Scan for the cell matching the given text and deliver its [x, y] coordinate at center. 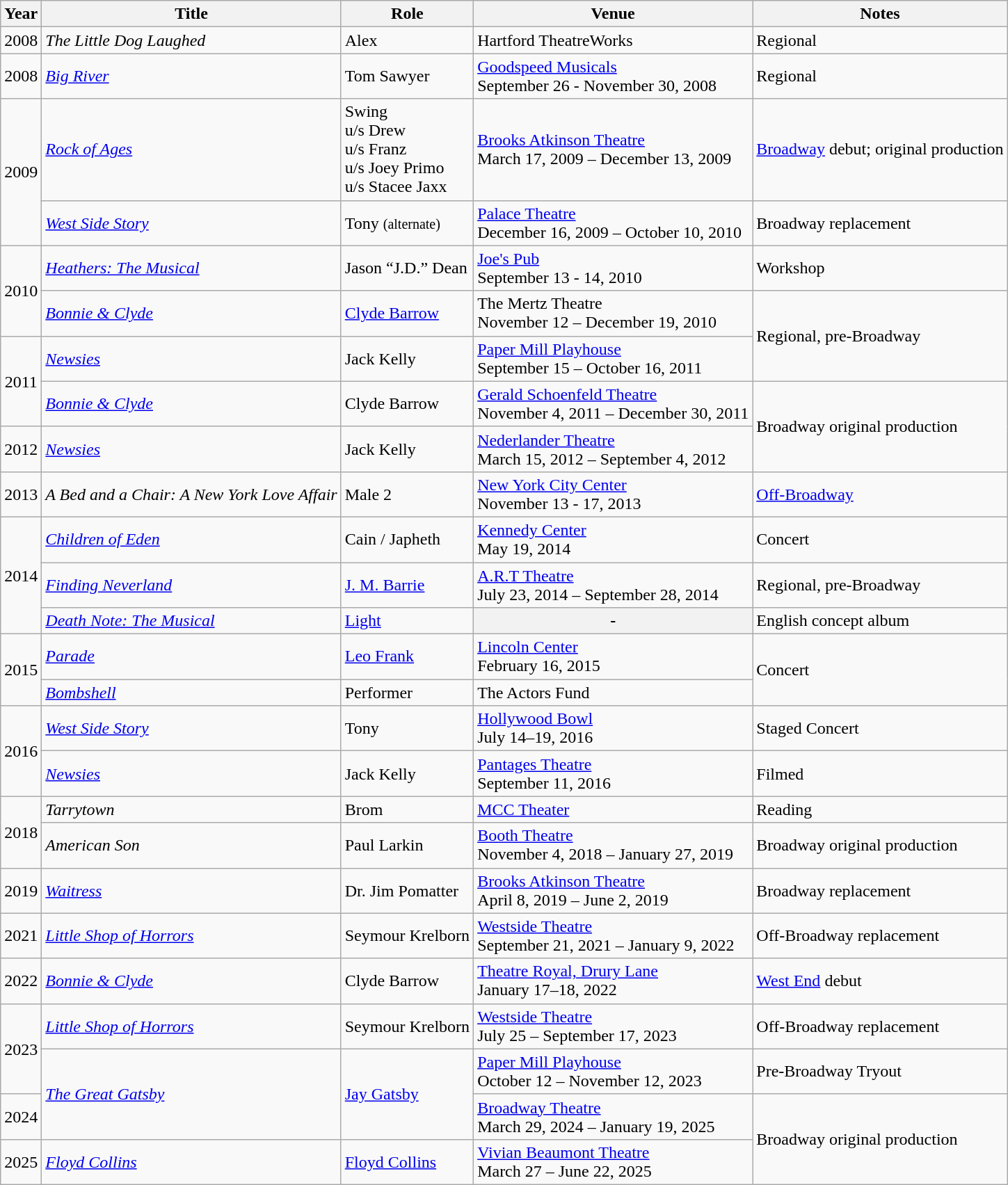
MCC Theater [614, 809]
Hartford TheatreWorks [614, 40]
2021 [21, 936]
Filmed [880, 773]
Gerald Schoenfeld Theatre November 4, 2011 – December 30, 2011 [614, 403]
Male 2 [407, 494]
2013 [21, 494]
2016 [21, 751]
Finding Neverland [191, 584]
The Great Gatsby [191, 1094]
The Little Dog Laughed [191, 40]
Staged Concert [880, 729]
Broadway Theatre March 29, 2024 – January 19, 2025 [614, 1117]
A.R.T Theatre July 23, 2014 – September 28, 2014 [614, 584]
Cain / Japheth [407, 540]
Lincoln CenterFebruary 16, 2015 [614, 656]
Paul Larkin [407, 846]
Big River [191, 76]
2023 [21, 1049]
J. M. Barrie [407, 584]
Bombshell [191, 693]
2024 [21, 1117]
Paper Mill Playhouse September 15 – October 16, 2011 [614, 359]
A Bed and a Chair: A New York Love Affair [191, 494]
2012 [21, 449]
Reading [880, 809]
Kennedy CenterMay 19, 2014 [614, 540]
Booth Theatre November 4, 2018 – January 27, 2019 [614, 846]
Light [407, 621]
Off-Broadway [880, 494]
Venue [614, 14]
Swingu/s Drewu/s Franzu/s Joey Primou/s Stacee Jaxx [407, 150]
Brooks Atkinson Theatre April 8, 2019 – June 2, 2019 [614, 890]
2025 [21, 1161]
Heathers: The Musical [191, 268]
Performer [407, 693]
Tony [407, 729]
Pantages TheatreSeptember 11, 2016 [614, 773]
Rock of Ages [191, 150]
2014 [21, 575]
Westside Theatre September 21, 2021 – January 9, 2022 [614, 936]
The Mertz Theatre November 12 – December 19, 2010 [614, 313]
2009 [21, 172]
2015 [21, 670]
Hollywood BowlJuly 14–19, 2016 [614, 729]
Alex [407, 40]
2019 [21, 890]
Joe's Pub September 13 - 14, 2010 [614, 268]
Leo Frank [407, 656]
Workshop [880, 268]
Pre-Broadway Tryout [880, 1071]
The Actors Fund [614, 693]
- [614, 621]
Parade [191, 656]
Jason “J.D.” Dean [407, 268]
Westside Theatre July 25 – September 17, 2023 [614, 1026]
Role [407, 14]
Vivian Beaumont TheatreMarch 27 – June 22, 2025 [614, 1161]
2010 [21, 291]
New York City Center November 13 - 17, 2013 [614, 494]
Year [21, 14]
Tarrytown [191, 809]
Children of Eden [191, 540]
Jay Gatsby [407, 1094]
English concept album [880, 621]
Theatre Royal, Drury Lane January 17–18, 2022 [614, 981]
Tom Sawyer [407, 76]
2011 [21, 381]
Brom [407, 809]
Dr. Jim Pomatter [407, 890]
2022 [21, 981]
Broadway debut; original production [880, 150]
Notes [880, 14]
Paper Mill Playhouse October 12 – November 12, 2023 [614, 1071]
West End debut [880, 981]
Nederlander Theatre March 15, 2012 – September 4, 2012 [614, 449]
American Son [191, 846]
Palace Theatre December 16, 2009 – October 10, 2010 [614, 223]
Goodspeed Musicals September 26 - November 30, 2008 [614, 76]
Waitress [191, 890]
2018 [21, 832]
Title [191, 14]
Death Note: The Musical [191, 621]
Brooks Atkinson Theatre March 17, 2009 – December 13, 2009 [614, 150]
Tony (alternate) [407, 223]
